Extract the (x, y) coordinate from the center of the cell holding the provided text.  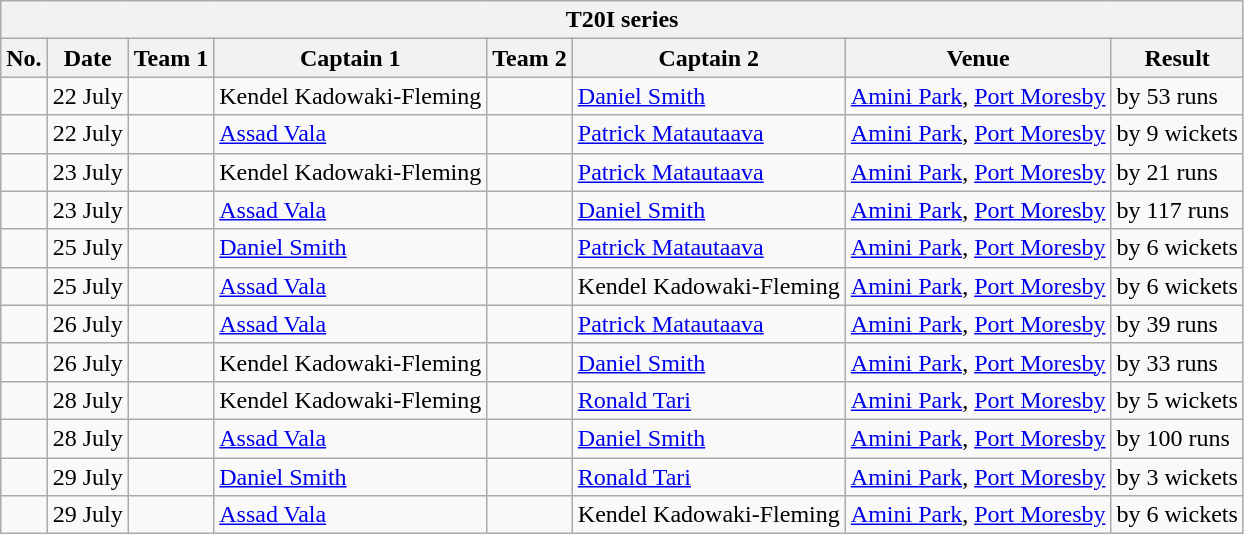
Date (88, 58)
by 100 runs (1177, 438)
No. (24, 58)
by 9 wickets (1177, 134)
by 21 runs (1177, 172)
by 5 wickets (1177, 400)
by 39 runs (1177, 324)
Team 1 (171, 58)
by 53 runs (1177, 96)
by 3 wickets (1177, 477)
Captain 1 (350, 58)
Venue (978, 58)
Captain 2 (708, 58)
Team 2 (530, 58)
by 117 runs (1177, 210)
T20I series (622, 20)
Result (1177, 58)
by 33 runs (1177, 362)
